Determine the [X, Y] coordinate at the center of the cell enclosing the given text.  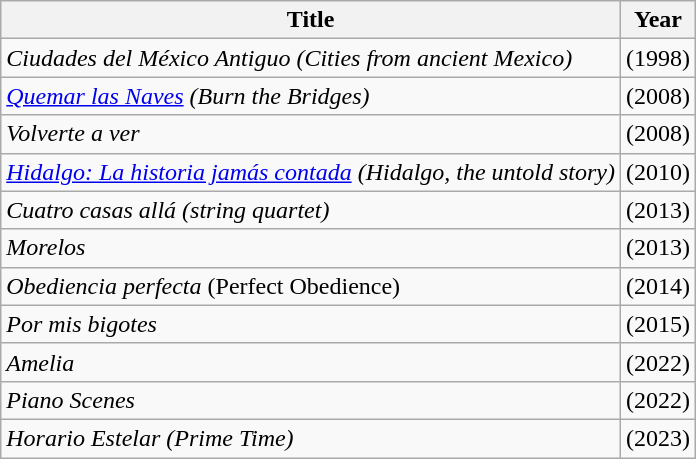
Hidalgo: La historia jamás contada (Hidalgo, the untold story) [311, 172]
(2015) [658, 324]
Volverte a ver [311, 134]
Amelia [311, 362]
Piano Scenes [311, 400]
Quemar las Naves (Burn the Bridges) [311, 96]
Year [658, 20]
Morelos [311, 248]
(2014) [658, 286]
Ciudades del México Antiguo (Cities from ancient Mexico) [311, 58]
Cuatro casas allá (string quartet) [311, 210]
(2010) [658, 172]
Obediencia perfecta (Perfect Obedience) [311, 286]
(1998) [658, 58]
(2023) [658, 438]
Por mis bigotes [311, 324]
Horario Estelar (Prime Time) [311, 438]
Title [311, 20]
